Locate the cell with the specified text and output its (x, y) center coordinate. 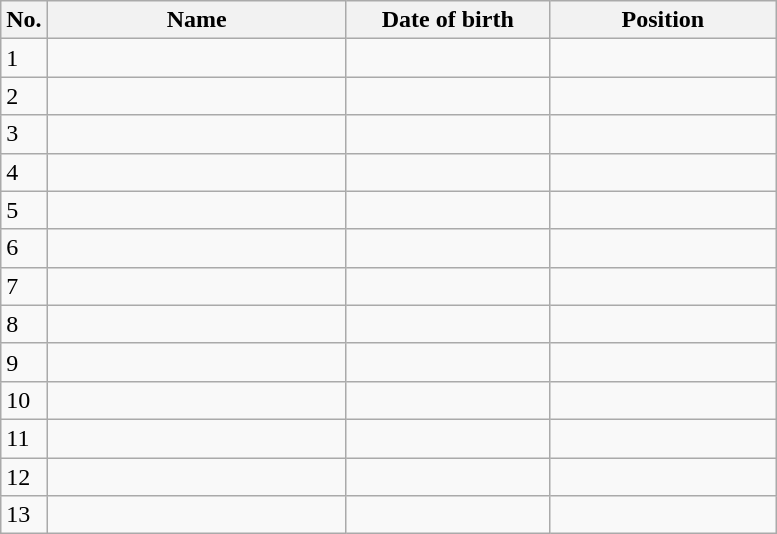
1 (24, 58)
12 (24, 477)
2 (24, 96)
5 (24, 210)
No. (24, 20)
11 (24, 438)
4 (24, 172)
Position (662, 20)
7 (24, 286)
Name (196, 20)
3 (24, 134)
13 (24, 515)
6 (24, 248)
10 (24, 400)
Date of birth (448, 20)
9 (24, 362)
8 (24, 324)
